Detect which cell encompasses the target text, then output its (X, Y) center coordinate. 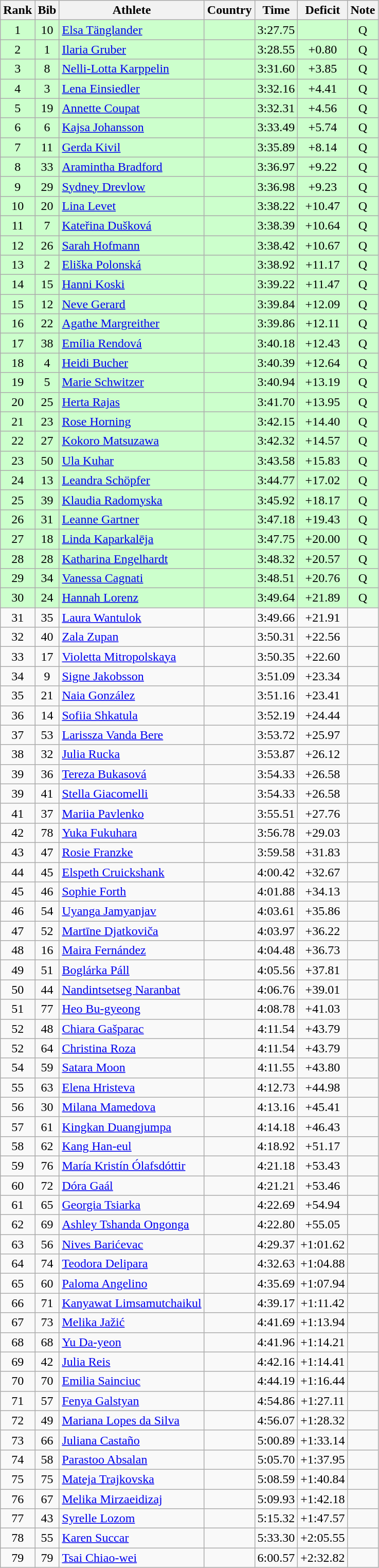
Time (276, 10)
5:15.32 (276, 1519)
+1:04.88 (323, 1264)
4:03.61 (276, 911)
5:33.30 (276, 1538)
3:31.60 (276, 69)
+20.57 (323, 558)
3:53.72 (276, 735)
3:39.86 (276, 324)
Klaudia Radomyska (132, 500)
Kanyawat Limsamutchaikul (132, 1303)
+13.19 (323, 382)
Annette Coupat (132, 108)
3:36.97 (276, 167)
+41.03 (323, 1009)
Kokoro Matsuzawa (132, 441)
+2:05.55 (323, 1538)
+12.11 (323, 324)
Martīne Djatkoviča (132, 931)
+12.64 (323, 363)
Sydney Drevlow (132, 186)
Julia Reis (132, 1362)
Kang Han-eul (132, 1146)
+1:14.41 (323, 1362)
3:48.32 (276, 558)
Nives Barićevac (132, 1244)
+35.86 (323, 911)
4:22.69 (276, 1205)
3:40.18 (276, 343)
Dóra Gaál (132, 1185)
3:51.16 (276, 696)
+26.12 (323, 754)
Katharina Engelhardt (132, 558)
+10.64 (323, 225)
Signe Jakobsson (132, 676)
Zala Zupan (132, 637)
4:21.21 (276, 1185)
Violetta Mitropolskaya (132, 657)
+11.17 (323, 265)
+1:14.21 (323, 1342)
3:45.92 (276, 500)
3:50.35 (276, 657)
+23.34 (323, 676)
Country (229, 10)
3:53.87 (276, 754)
Emilia Sainciuc (132, 1381)
+32.67 (323, 872)
Naia González (132, 696)
+4.56 (323, 108)
+9.22 (323, 167)
Julia Rucka (132, 754)
+1:27.11 (323, 1401)
5:08.59 (276, 1479)
+11.47 (323, 285)
3:50.31 (276, 637)
3:41.70 (276, 402)
Athlete (132, 10)
+20.76 (323, 578)
+22.56 (323, 637)
Teodora Delipara (132, 1264)
Laura Wantulok (132, 618)
3:56.78 (276, 833)
Gerda Kivil (132, 147)
3:38.22 (276, 206)
4:05.56 (276, 970)
+21.91 (323, 618)
+1:33.14 (323, 1440)
+1:47.57 (323, 1519)
Leanne Gartner (132, 519)
3:42.32 (276, 441)
4:00.42 (276, 872)
4:41.69 (276, 1323)
Paloma Angelino (132, 1283)
Melika Jažić (132, 1323)
3:48.51 (276, 578)
3:49.66 (276, 618)
Yu Da-yeon (132, 1342)
+21.89 (323, 598)
+1:07.94 (323, 1283)
4:32.63 (276, 1264)
+4.41 (323, 89)
Kateřina Dušková (132, 225)
3:38.42 (276, 245)
+39.01 (323, 990)
Hannah Lorenz (132, 598)
3:36.98 (276, 186)
+29.03 (323, 833)
5:05.70 (276, 1459)
3:55.51 (276, 813)
3:40.94 (276, 382)
3:47.75 (276, 539)
+25.97 (323, 735)
+51.17 (323, 1146)
+14.40 (323, 421)
+1:37.95 (323, 1459)
+24.44 (323, 715)
3:59.58 (276, 852)
Hanni Koski (132, 285)
Kingkan Duangjumpa (132, 1126)
Leandra Schöpfer (132, 480)
Deficit (323, 10)
3:49.64 (276, 598)
Agathe Margreither (132, 324)
5:00.89 (276, 1440)
Georgia Tsiarka (132, 1205)
4:56.07 (276, 1420)
+1:13.94 (323, 1323)
Larissza Vanda Bere (132, 735)
Tereza Bukasová (132, 774)
+5.74 (323, 128)
+14.57 (323, 441)
4:13.16 (276, 1107)
Mariana Lopes da Silva (132, 1420)
4:39.17 (276, 1303)
Sarah Hofmann (132, 245)
Herta Rajas (132, 402)
Milana Mamedova (132, 1107)
+18.17 (323, 500)
Rosie Franzke (132, 852)
4:06.76 (276, 990)
+27.76 (323, 813)
+10.47 (323, 206)
+3.85 (323, 69)
+37.81 (323, 970)
María Kristín Ólafsdóttir (132, 1166)
3:38.92 (276, 265)
Elspeth Cruickshank (132, 872)
Kajsa Johansson (132, 128)
3:51.09 (276, 676)
Tsai Chiao-wei (132, 1558)
Elena Hristeva (132, 1087)
Nelli-Lotta Karppelin (132, 69)
+1:01.62 (323, 1244)
3:27.75 (276, 30)
4:41.96 (276, 1342)
+9.23 (323, 186)
Eliška Polonská (132, 265)
Lena Einsiedler (132, 89)
+22.60 (323, 657)
Maira Fernández (132, 950)
3:44.77 (276, 480)
Stella Giacomelli (132, 794)
4:35.69 (276, 1283)
3:32.31 (276, 108)
Ilaria Gruber (132, 49)
Rank (17, 10)
Ula Kuhar (132, 461)
Marie Schwitzer (132, 382)
+12.09 (323, 304)
+19.43 (323, 519)
+1:28.32 (323, 1420)
Sophie Forth (132, 892)
Lina Levet (132, 206)
4:11.55 (276, 1068)
3:38.39 (276, 225)
Aramintha Bradford (132, 167)
4:54.86 (276, 1401)
+36.22 (323, 931)
+44.98 (323, 1087)
Fenya Galstyan (132, 1401)
4:04.48 (276, 950)
3:40.39 (276, 363)
Parastoo Absalan (132, 1459)
+13.95 (323, 402)
3:28.55 (276, 49)
Melika Mirzaeidizaj (132, 1499)
4:42.16 (276, 1362)
4:29.37 (276, 1244)
4:18.92 (276, 1146)
+31.83 (323, 852)
3:35.89 (276, 147)
Christina Roza (132, 1048)
+1:42.18 (323, 1499)
3:52.19 (276, 715)
3:42.15 (276, 421)
+2:32.82 (323, 1558)
+43.80 (323, 1068)
Vanessa Cagnati (132, 578)
+53.46 (323, 1185)
3:39.84 (276, 304)
Elsa Tänglander (132, 30)
+23.41 (323, 696)
+20.00 (323, 539)
+53.43 (323, 1166)
Heo Bu-gyeong (132, 1009)
4:21.18 (276, 1166)
Nandintsetseg Naranbat (132, 990)
Mariia Pavlenko (132, 813)
+1:16.44 (323, 1381)
Note (363, 10)
4:01.88 (276, 892)
Boglárka Páll (132, 970)
Yuka Fukuhara (132, 833)
4:12.73 (276, 1087)
+34.13 (323, 892)
3:43.58 (276, 461)
6:00.57 (276, 1558)
Ashley Tshanda Ongonga (132, 1225)
+0.80 (323, 49)
Mateja Trajkovska (132, 1479)
5:09.93 (276, 1499)
Chiara Gašparac (132, 1029)
40 (47, 637)
Linda Kaparkalēja (132, 539)
3:33.49 (276, 128)
Sofiia Shkatula (132, 715)
Emília Rendová (132, 343)
+10.67 (323, 245)
Uyanga Jamyanjav (132, 911)
53 (47, 735)
+45.41 (323, 1107)
+46.43 (323, 1126)
Syrelle Lozom (132, 1519)
Satara Moon (132, 1068)
Heidi Bucher (132, 363)
+15.83 (323, 461)
4:08.78 (276, 1009)
Juliana Castaño (132, 1440)
Neve Gerard (132, 304)
4:22.80 (276, 1225)
+36.73 (323, 950)
3:47.18 (276, 519)
4:03.97 (276, 931)
+1:11.42 (323, 1303)
+1:40.84 (323, 1479)
4:44.19 (276, 1381)
Bib (47, 10)
+55.05 (323, 1225)
+12.43 (323, 343)
+17.02 (323, 480)
3:32.16 (276, 89)
+54.94 (323, 1205)
Karen Succar (132, 1538)
Rose Horning (132, 421)
+8.14 (323, 147)
3:39.22 (276, 285)
4:14.18 (276, 1126)
